Pinpoint the cell where the given text exists, returning its [x, y] midpoint coordinate. 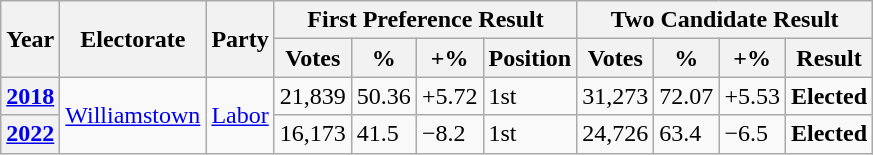
41.5 [384, 134]
31,273 [616, 96]
Williamstown [133, 115]
2022 [30, 134]
21,839 [312, 96]
2018 [30, 96]
16,173 [312, 134]
Result [828, 58]
First Preference Result [425, 20]
+5.72 [450, 96]
Labor [240, 115]
Party [240, 39]
24,726 [616, 134]
+5.53 [752, 96]
50.36 [384, 96]
72.07 [686, 96]
63.4 [686, 134]
−6.5 [752, 134]
Position [530, 58]
Year [30, 39]
Electorate [133, 39]
−8.2 [450, 134]
Two Candidate Result [725, 20]
